Return [X, Y] of the center of cell containing provided text 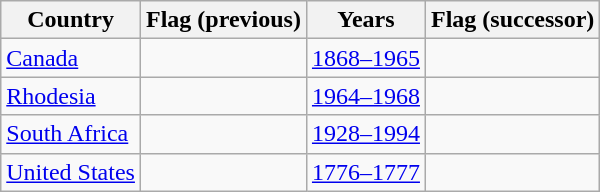
Country [71, 20]
South Africa [71, 134]
Canada [71, 58]
1868–1965 [366, 58]
1964–1968 [366, 96]
Years [366, 20]
1928–1994 [366, 134]
1776–1777 [366, 172]
Flag (successor) [512, 20]
Flag (previous) [223, 20]
United States [71, 172]
Rhodesia [71, 96]
